Provide the [X, Y] coordinate of the cell's center where the given text is located.  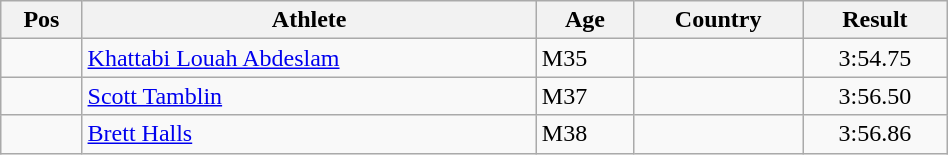
3:56.86 [876, 134]
Result [876, 20]
3:54.75 [876, 58]
Khattabi Louah Abdeslam [309, 58]
M37 [584, 96]
3:56.50 [876, 96]
Scott Tamblin [309, 96]
Country [718, 20]
M38 [584, 134]
Age [584, 20]
Athlete [309, 20]
Pos [42, 20]
M35 [584, 58]
Brett Halls [309, 134]
